Identify which cell holds the provided text, then report its [X, Y] central coordinate. 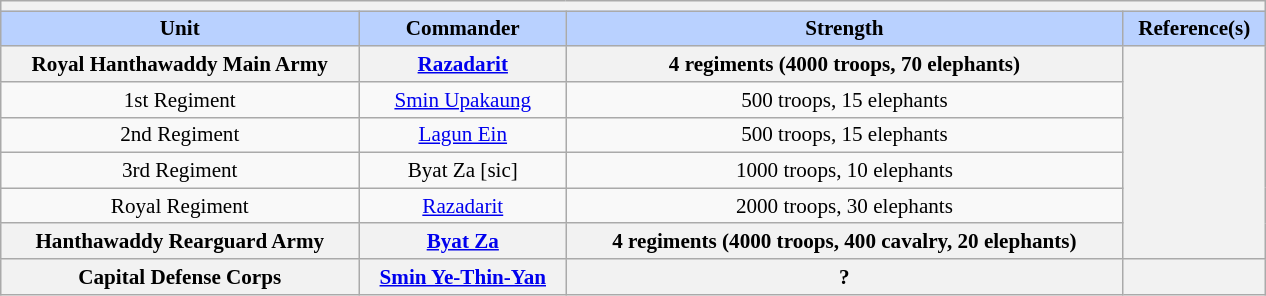
3rd Regiment [180, 170]
Capital Defense Corps [180, 276]
Royal Regiment [180, 206]
1000 troops, 10 elephants [844, 170]
Smin Ye-Thin-Yan [462, 276]
Byat Za [462, 240]
Commander [462, 28]
4 regiments (4000 troops, 70 elephants) [844, 64]
Strength [844, 28]
1st Regiment [180, 100]
Reference(s) [1194, 28]
Royal Hanthawaddy Main Army [180, 64]
? [844, 276]
4 regiments (4000 troops, 400 cavalry, 20 elephants) [844, 240]
Unit [180, 28]
Hanthawaddy Rearguard Army [180, 240]
2nd Regiment [180, 134]
Byat Za [sic] [462, 170]
Smin Upakaung [462, 100]
Lagun Ein [462, 134]
2000 troops, 30 elephants [844, 206]
